For the text-containing cell, return its midpoint in [X, Y] coordinate format. 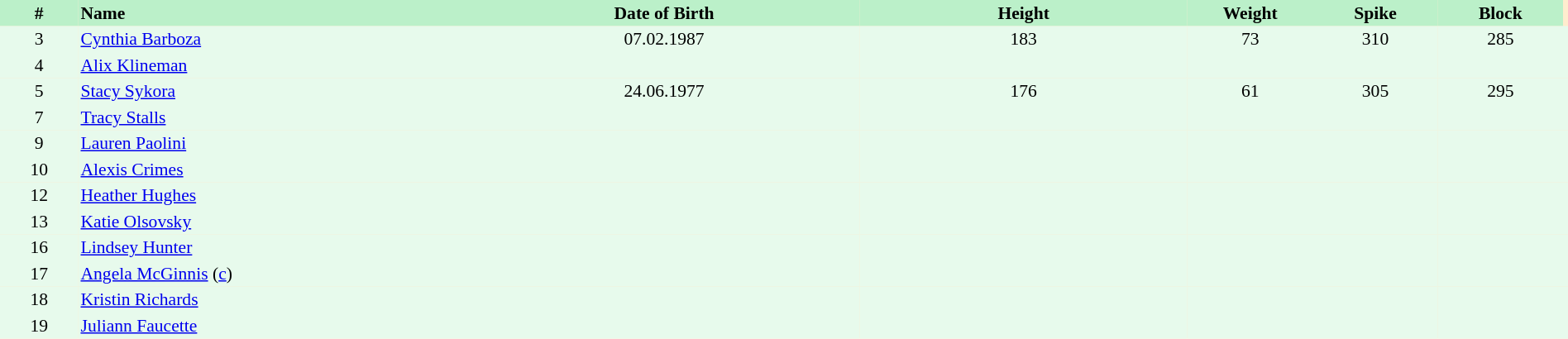
18 [39, 299]
Name [273, 13]
24.06.1977 [664, 91]
Heather Hughes [273, 195]
5 [39, 91]
Lindsey Hunter [273, 248]
Tracy Stalls [273, 117]
# [39, 13]
Alexis Crimes [273, 169]
12 [39, 195]
285 [1500, 40]
Katie Olsovsky [273, 222]
4 [39, 65]
Spike [1374, 13]
Lauren Paolini [273, 144]
61 [1250, 91]
73 [1250, 40]
Date of Birth [664, 13]
Cynthia Barboza [273, 40]
310 [1374, 40]
176 [1024, 91]
7 [39, 117]
17 [39, 274]
10 [39, 169]
3 [39, 40]
Alix Klineman [273, 65]
295 [1500, 91]
Block [1500, 13]
Height [1024, 13]
Stacy Sykora [273, 91]
16 [39, 248]
183 [1024, 40]
Kristin Richards [273, 299]
Weight [1250, 13]
13 [39, 222]
305 [1374, 91]
Angela McGinnis (c) [273, 274]
19 [39, 326]
07.02.1987 [664, 40]
Juliann Faucette [273, 326]
9 [39, 144]
